Locate the cell with the specified text and output its (X, Y) center coordinate. 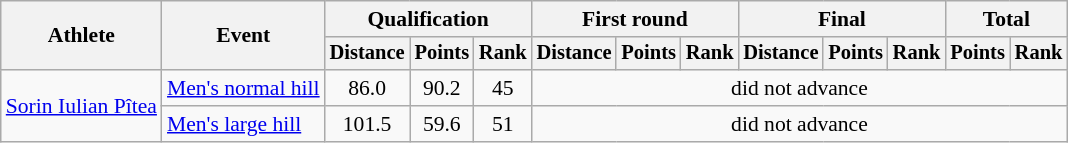
Qualification (428, 19)
51 (503, 124)
Final (842, 19)
Sorin Iulian Pîtea (82, 106)
Total (1006, 19)
101.5 (368, 124)
45 (503, 88)
Men's normal hill (244, 88)
First round (636, 19)
59.6 (442, 124)
86.0 (368, 88)
Event (244, 36)
Men's large hill (244, 124)
Athlete (82, 36)
90.2 (442, 88)
